Identify which cell holds the provided text, then report its [x, y] central coordinate. 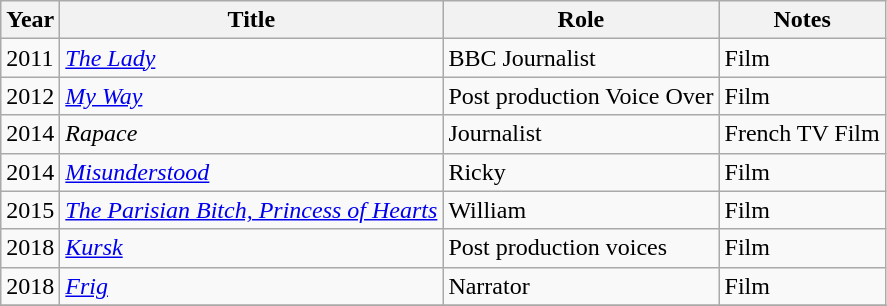
The Lady [252, 58]
BBC Journalist [581, 58]
My Way [252, 96]
The Parisian Bitch, Princess of Hearts [252, 210]
William [581, 210]
2011 [30, 58]
2015 [30, 210]
Kursk [252, 248]
Post production Voice Over [581, 96]
Frig [252, 286]
Narrator [581, 286]
Post production voices [581, 248]
Ricky [581, 172]
Title [252, 20]
Notes [802, 20]
2012 [30, 96]
French TV Film [802, 134]
Rapace [252, 134]
Journalist [581, 134]
Role [581, 20]
Misunderstood [252, 172]
Year [30, 20]
